Provide the (X, Y) coordinate of the cell's center where the given text is located.  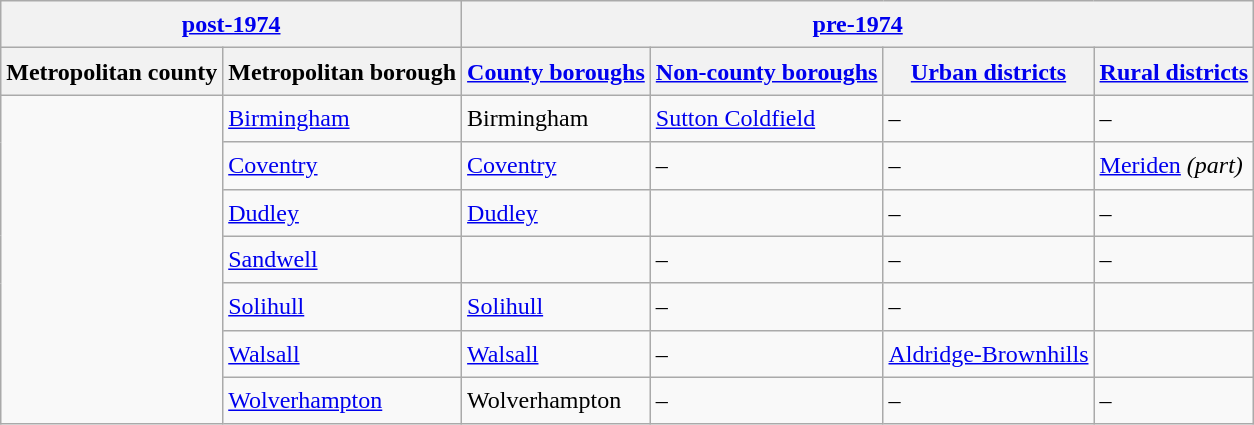
Rural districts (1174, 72)
Urban districts (988, 72)
Non-county boroughs (766, 72)
post-1974 (232, 24)
Aldridge-Brownhills (988, 354)
pre-1974 (858, 24)
Meriden (part) (1174, 166)
Sandwell (342, 260)
County boroughs (556, 72)
Sutton Coldfield (766, 118)
Metropolitan county (112, 72)
Metropolitan borough (342, 72)
